Output the [X, Y] coordinate of the center of the cell containing the given text.  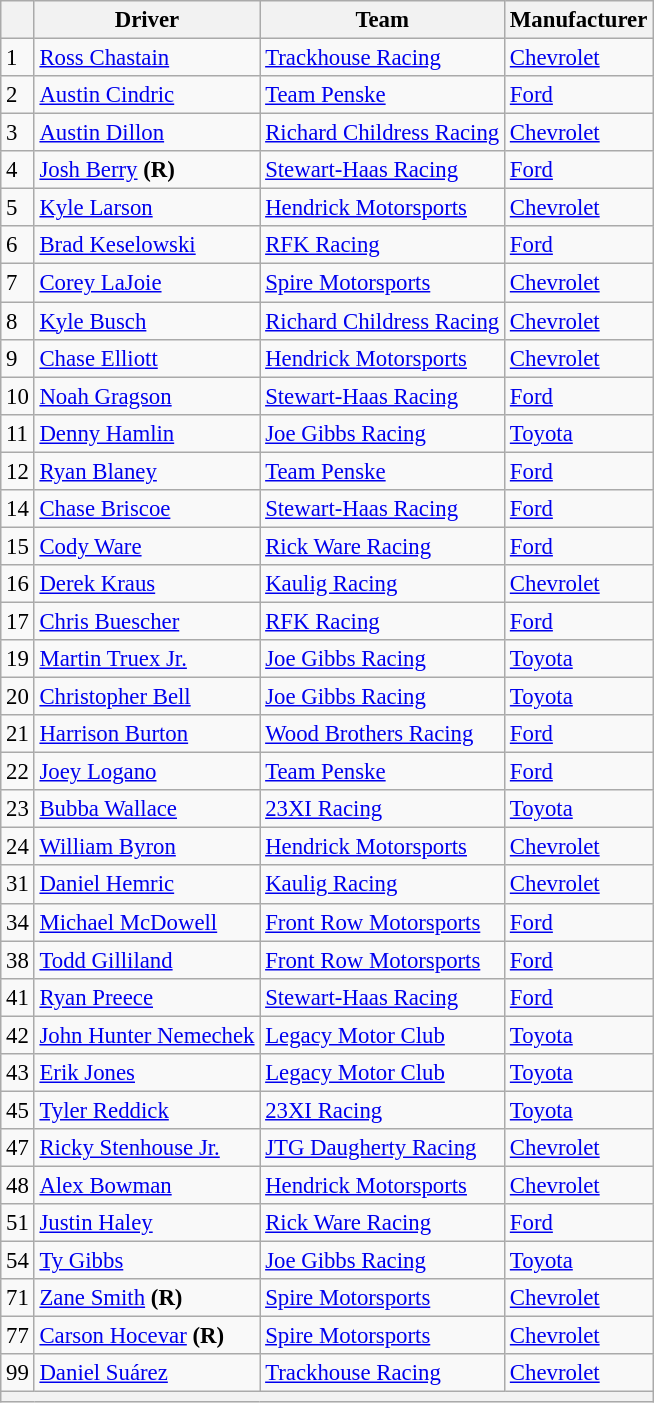
Daniel Hemric [147, 885]
22 [18, 772]
7 [18, 283]
Carson Hocevar (R) [147, 1336]
5 [18, 208]
JTG Daugherty Racing [382, 1148]
Christopher Bell [147, 697]
17 [18, 621]
Josh Berry (R) [147, 170]
Michael McDowell [147, 922]
45 [18, 1110]
21 [18, 734]
14 [18, 509]
Cody Ware [147, 546]
Ty Gibbs [147, 1261]
10 [18, 396]
Team [382, 20]
Erik Jones [147, 1073]
Ryan Blaney [147, 471]
Austin Dillon [147, 133]
15 [18, 546]
54 [18, 1261]
Joey Logano [147, 772]
John Hunter Nemechek [147, 1035]
Daniel Suárez [147, 1373]
47 [18, 1148]
Justin Haley [147, 1223]
38 [18, 960]
Ryan Preece [147, 997]
Kyle Busch [147, 321]
41 [18, 997]
51 [18, 1223]
9 [18, 358]
34 [18, 922]
20 [18, 697]
2 [18, 95]
Ricky Stenhouse Jr. [147, 1148]
24 [18, 847]
12 [18, 471]
Martin Truex Jr. [147, 659]
William Byron [147, 847]
Todd Gilliland [147, 960]
Wood Brothers Racing [382, 734]
43 [18, 1073]
Bubba Wallace [147, 809]
Alex Bowman [147, 1185]
Austin Cindric [147, 95]
11 [18, 433]
99 [18, 1373]
Kyle Larson [147, 208]
Harrison Burton [147, 734]
8 [18, 321]
Noah Gragson [147, 396]
19 [18, 659]
Ross Chastain [147, 58]
Chris Buescher [147, 621]
Manufacturer [579, 20]
Corey LaJoie [147, 283]
23 [18, 809]
42 [18, 1035]
31 [18, 885]
Derek Kraus [147, 584]
Chase Elliott [147, 358]
77 [18, 1336]
4 [18, 170]
Tyler Reddick [147, 1110]
16 [18, 584]
3 [18, 133]
Brad Keselowski [147, 245]
48 [18, 1185]
Denny Hamlin [147, 433]
Driver [147, 20]
Zane Smith (R) [147, 1298]
6 [18, 245]
71 [18, 1298]
1 [18, 58]
Chase Briscoe [147, 509]
